Capture the cell that displays the provided text and extract its [X, Y] central coordinate. 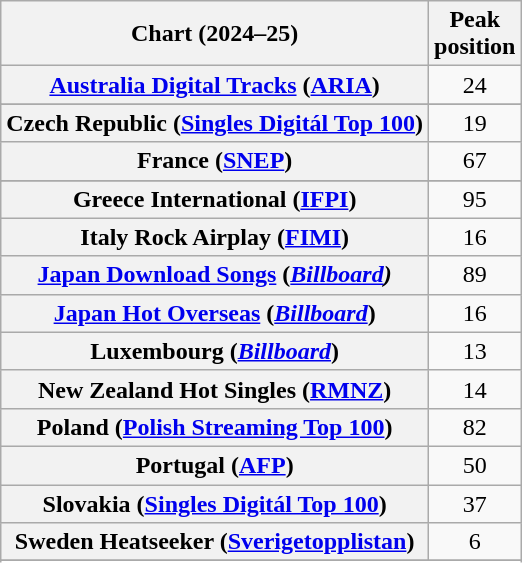
New Zealand Hot Singles (RMNZ) [215, 389]
Chart (2024–25) [215, 34]
37 [475, 503]
France (SNEP) [215, 161]
89 [475, 275]
19 [475, 123]
14 [475, 389]
6 [475, 542]
82 [475, 427]
Luxembourg (Billboard) [215, 351]
Portugal (AFP) [215, 465]
50 [475, 465]
24 [475, 85]
Sweden Heatseeker (Sverigetopplistan) [215, 542]
Slovakia (Singles Digitál Top 100) [215, 503]
Poland (Polish Streaming Top 100) [215, 427]
Japan Hot Overseas (Billboard) [215, 313]
67 [475, 161]
Greece International (IFPI) [215, 199]
Peakposition [475, 34]
95 [475, 199]
Italy Rock Airplay (FIMI) [215, 237]
Czech Republic (Singles Digitál Top 100) [215, 123]
Australia Digital Tracks (ARIA) [215, 85]
13 [475, 351]
Japan Download Songs (Billboard) [215, 275]
